Identify which cell holds the provided text, then report its [x, y] central coordinate. 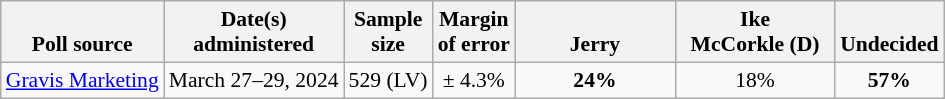
Poll source [82, 32]
March 27–29, 2024 [254, 80]
Jerry [595, 32]
529 (LV) [388, 80]
Gravis Marketing [82, 80]
18% [755, 80]
± 4.3% [474, 80]
57% [889, 80]
24% [595, 80]
Date(s)administered [254, 32]
Undecided [889, 32]
Marginof error [474, 32]
IkeMcCorkle (D) [755, 32]
Samplesize [388, 32]
